Pinpoint the cell where the given text exists, returning its (X, Y) midpoint coordinate. 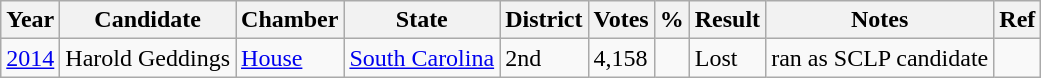
Ref (1018, 20)
State (422, 20)
House (290, 58)
Lost (727, 58)
Chamber (290, 20)
ran as SCLP candidate (880, 58)
2014 (30, 58)
Result (727, 20)
% (672, 20)
District (544, 20)
4,158 (621, 58)
Candidate (148, 20)
Year (30, 20)
2nd (544, 58)
South Carolina (422, 58)
Votes (621, 20)
Harold Geddings (148, 58)
Notes (880, 20)
